From the cell containing the given text, extract its center point as (X, Y) coordinate. 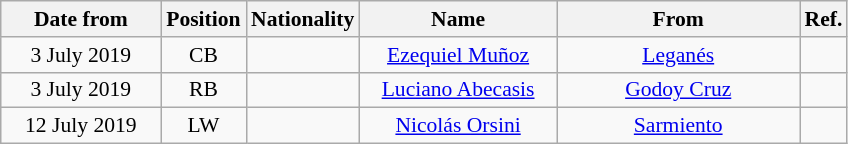
Date from (81, 19)
From (678, 19)
Nicolás Orsini (458, 126)
Luciano Abecasis (458, 90)
12 July 2019 (81, 126)
Position (204, 19)
Ezequiel Muñoz (458, 55)
Ref. (824, 19)
LW (204, 126)
Leganés (678, 55)
CB (204, 55)
Nationality (302, 19)
Name (458, 19)
Godoy Cruz (678, 90)
Sarmiento (678, 126)
RB (204, 90)
